Pinpoint the cell where the given text exists, returning its (x, y) midpoint coordinate. 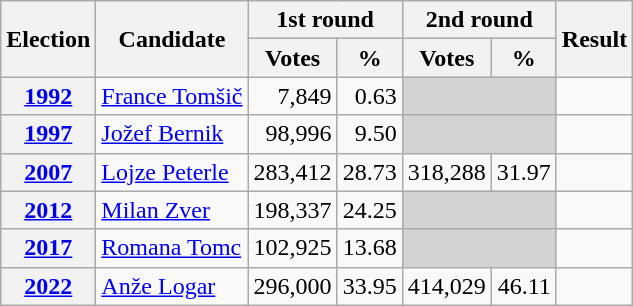
Romana Tomc (172, 248)
Result (594, 39)
24.25 (370, 210)
2017 (48, 248)
46.11 (524, 286)
1st round (325, 20)
2nd round (479, 20)
Election (48, 39)
2022 (48, 286)
198,337 (292, 210)
2012 (48, 210)
0.63 (370, 96)
28.73 (370, 172)
2007 (48, 172)
1992 (48, 96)
Candidate (172, 39)
7,849 (292, 96)
Milan Zver (172, 210)
Lojze Peterle (172, 172)
Anže Logar (172, 286)
283,412 (292, 172)
1997 (48, 134)
318,288 (446, 172)
9.50 (370, 134)
13.68 (370, 248)
296,000 (292, 286)
Jožef Bernik (172, 134)
414,029 (446, 286)
France Tomšič (172, 96)
98,996 (292, 134)
102,925 (292, 248)
33.95 (370, 286)
31.97 (524, 172)
